Return (X, Y) of the center of cell containing provided text 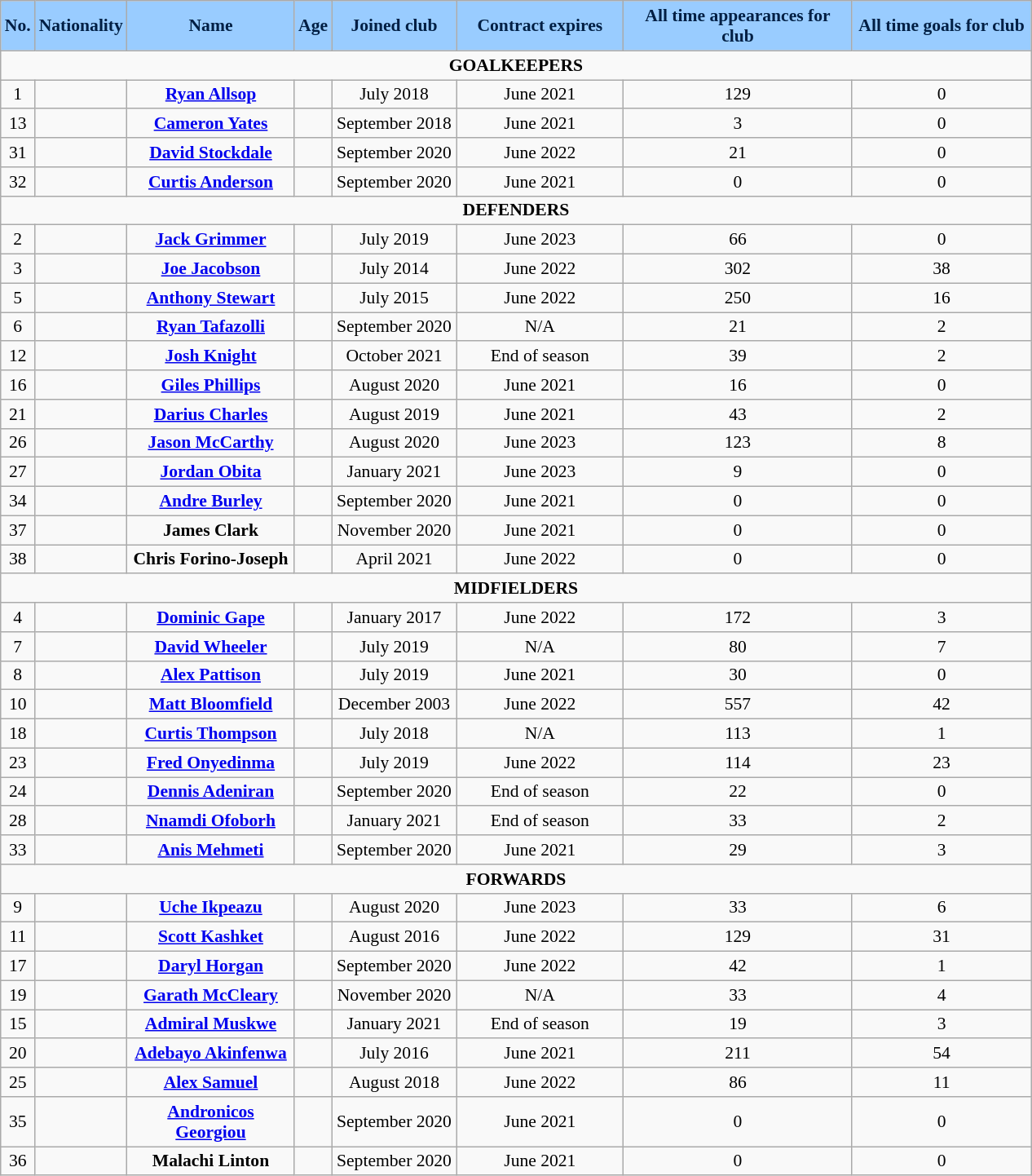
Jason McCarthy (210, 443)
Daryl Horgan (210, 966)
FORWARDS (516, 879)
Contract expires (540, 26)
September 2018 (395, 124)
Anis Mehmeti (210, 850)
27 (18, 472)
26 (18, 443)
Cameron Yates (210, 124)
August 2019 (395, 414)
17 (18, 966)
Alex Samuel (210, 1082)
80 (738, 647)
Dennis Adeniran (210, 792)
10 (18, 705)
January 2017 (395, 617)
July 2016 (395, 1054)
Joined club (395, 26)
No. (18, 26)
Fred Onyedinma (210, 763)
David Stockdale (210, 153)
Jordan Obita (210, 472)
July 2015 (395, 298)
Scott Kashket (210, 937)
37 (18, 530)
Josh Knight (210, 356)
GOALKEEPERS (516, 65)
114 (738, 763)
39 (738, 356)
April 2021 (395, 559)
MIDFIELDERS (516, 589)
29 (738, 850)
22 (738, 792)
28 (18, 821)
July 2014 (395, 269)
Adebayo Akinfenwa (210, 1054)
20 (18, 1054)
Malachi Linton (210, 1161)
Giles Phillips (210, 385)
Darius Charles (210, 414)
August 2018 (395, 1082)
25 (18, 1082)
DEFENDERS (516, 210)
66 (738, 240)
Andre Burley (210, 502)
123 (738, 443)
35 (18, 1122)
13 (18, 124)
250 (738, 298)
172 (738, 617)
302 (738, 269)
Matt Bloomfield (210, 705)
36 (18, 1161)
18 (18, 734)
David Wheeler (210, 647)
24 (18, 792)
5 (18, 298)
Garath McCleary (210, 995)
43 (738, 414)
Ryan Tafazolli (210, 327)
Nationality (82, 26)
34 (18, 502)
Ryan Allsop (210, 95)
Nnamdi Ofoborh (210, 821)
211 (738, 1054)
Name (210, 26)
30 (738, 675)
32 (18, 182)
All time goals for club (942, 26)
54 (942, 1054)
Uche Ikpeazu (210, 908)
All time appearances for club (738, 26)
Chris Forino-Joseph (210, 559)
Jack Grimmer (210, 240)
Curtis Anderson (210, 182)
15 (18, 1024)
Dominic Gape (210, 617)
December 2003 (395, 705)
Admiral Muskwe (210, 1024)
557 (738, 705)
Alex Pattison (210, 675)
113 (738, 734)
October 2021 (395, 356)
Anthony Stewart (210, 298)
Curtis Thompson (210, 734)
August 2016 (395, 937)
Age (313, 26)
James Clark (210, 530)
12 (18, 356)
86 (738, 1082)
Joe Jacobson (210, 269)
Andronicos Georgiou (210, 1122)
